Determine the (X, Y) coordinate at the center of the cell enclosing the given text.  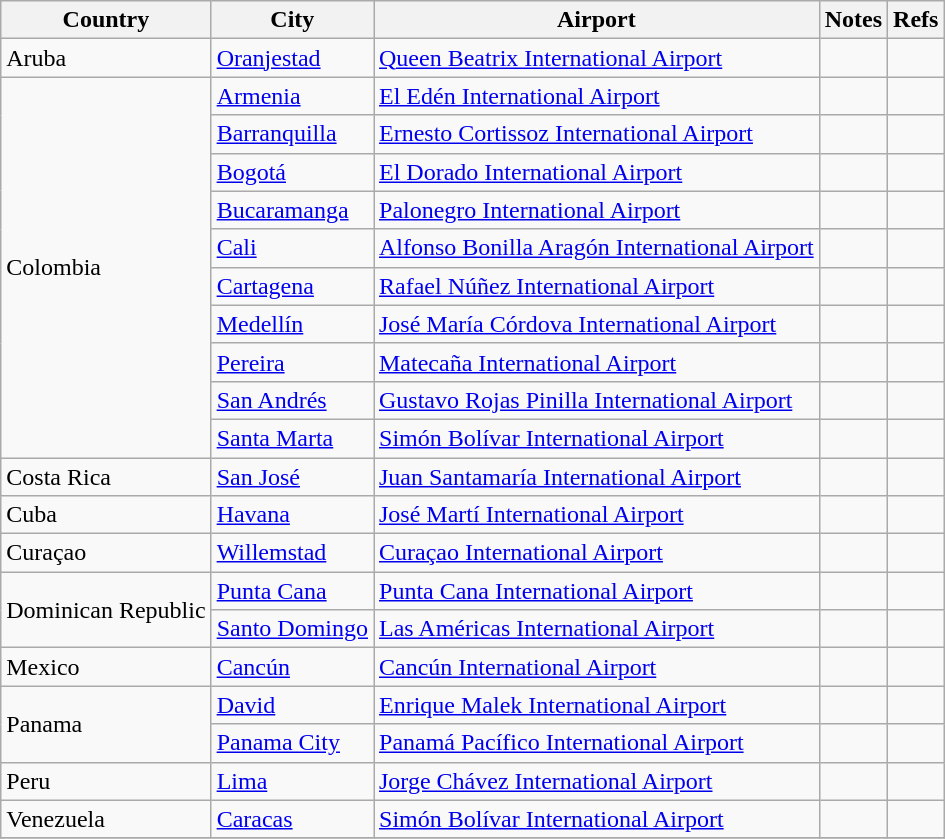
Mexico (106, 667)
Matecaña International Airport (597, 362)
San Andrés (292, 400)
Panamá Pacífico International Airport (597, 743)
Colombia (106, 268)
Alfonso Bonilla Aragón International Airport (597, 248)
Ernesto Cortissoz International Airport (597, 134)
Panama (106, 724)
Punta Cana International Airport (597, 591)
Aruba (106, 58)
Enrique Malek International Airport (597, 705)
Curaçao International Airport (597, 553)
Bogotá (292, 172)
Cancún (292, 667)
Willemstad (292, 553)
Barranquilla (292, 134)
Santo Domingo (292, 629)
Santa Marta (292, 438)
Lima (292, 781)
Notes (853, 20)
Medellín (292, 324)
Jorge Chávez International Airport (597, 781)
Curaçao (106, 553)
Bucaramanga (292, 210)
Gustavo Rojas Pinilla International Airport (597, 400)
David (292, 705)
Havana (292, 515)
City (292, 20)
Punta Cana (292, 591)
Caracas (292, 819)
Palonegro International Airport (597, 210)
El Dorado International Airport (597, 172)
Dominican Republic (106, 610)
José María Córdova International Airport (597, 324)
Costa Rica (106, 477)
El Edén International Airport (597, 96)
Pereira (292, 362)
Panama City (292, 743)
Cartagena (292, 286)
Las Américas International Airport (597, 629)
José Martí International Airport (597, 515)
Cancún International Airport (597, 667)
Airport (597, 20)
Country (106, 20)
Refs (916, 20)
Peru (106, 781)
Oranjestad (292, 58)
Venezuela (106, 819)
Juan Santamaría International Airport (597, 477)
Armenia (292, 96)
Rafael Núñez International Airport (597, 286)
Cuba (106, 515)
Cali (292, 248)
Queen Beatrix International Airport (597, 58)
San José (292, 477)
